Return [X, Y] of the center of cell containing provided text 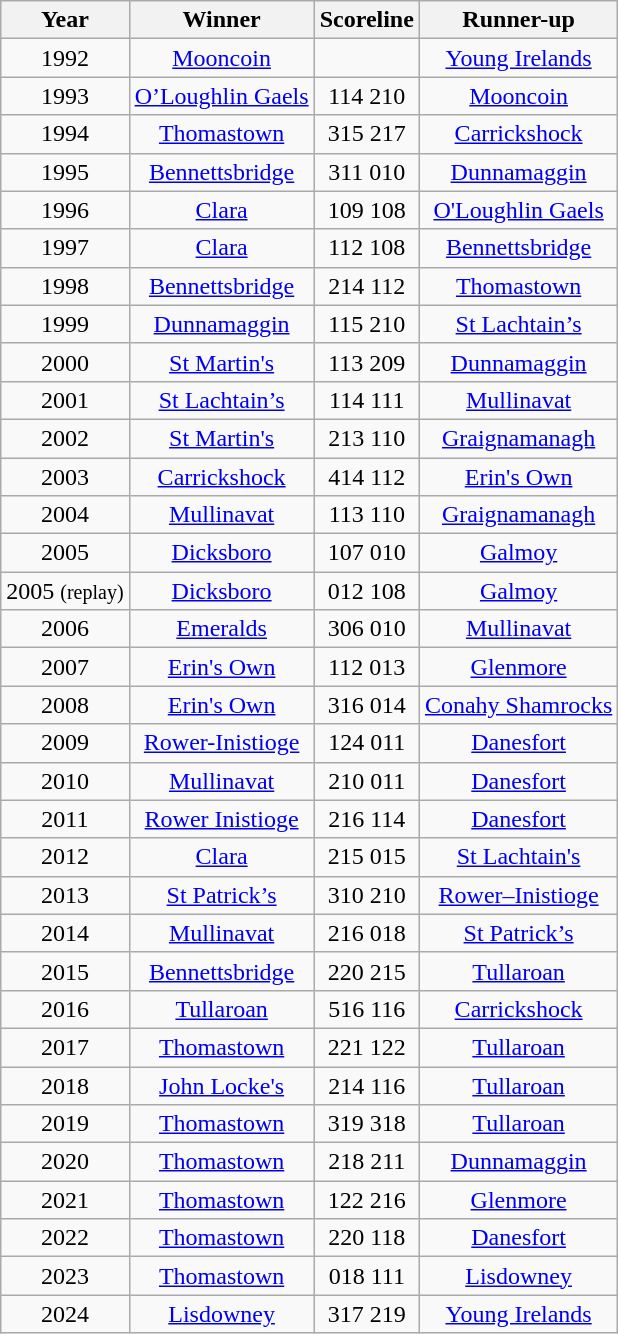
2015 [65, 971]
319 318 [366, 1124]
Rower Inistioge [222, 819]
1993 [65, 96]
112 108 [366, 248]
215 015 [366, 857]
315 217 [366, 134]
012 108 [366, 591]
115 210 [366, 324]
1992 [65, 58]
122 216 [366, 1200]
114 111 [366, 400]
2001 [65, 400]
2016 [65, 1009]
414 112 [366, 477]
2005 [65, 553]
221 122 [366, 1047]
2017 [65, 1047]
2004 [65, 515]
2007 [65, 667]
2024 [65, 1314]
Rower-Inistioge [222, 743]
124 011 [366, 743]
2010 [65, 781]
214 116 [366, 1085]
Runner-up [518, 20]
2005 (replay) [65, 591]
2022 [65, 1238]
Emeralds [222, 629]
Rower–Inistioge [518, 895]
O’Loughlin Gaels [222, 96]
1999 [65, 324]
2002 [65, 438]
1996 [65, 210]
218 211 [366, 1162]
112 013 [366, 667]
018 111 [366, 1276]
2023 [65, 1276]
2011 [65, 819]
2019 [65, 1124]
2021 [65, 1200]
2012 [65, 857]
516 116 [366, 1009]
2006 [65, 629]
214 112 [366, 286]
John Locke's [222, 1085]
114 210 [366, 96]
2003 [65, 477]
220 118 [366, 1238]
2020 [65, 1162]
O'Loughlin Gaels [518, 210]
310 210 [366, 895]
317 219 [366, 1314]
2009 [65, 743]
1994 [65, 134]
Conahy Shamrocks [518, 705]
1995 [65, 172]
311 010 [366, 172]
306 010 [366, 629]
2008 [65, 705]
216 114 [366, 819]
Winner [222, 20]
2018 [65, 1085]
2000 [65, 362]
113 209 [366, 362]
St Lachtain's [518, 857]
220 215 [366, 971]
1998 [65, 286]
2014 [65, 933]
109 108 [366, 210]
216 018 [366, 933]
107 010 [366, 553]
210 011 [366, 781]
1997 [65, 248]
Year [65, 20]
113 110 [366, 515]
213 110 [366, 438]
Scoreline [366, 20]
2013 [65, 895]
316 014 [366, 705]
